Identify which cell holds the provided text, then report its [x, y] central coordinate. 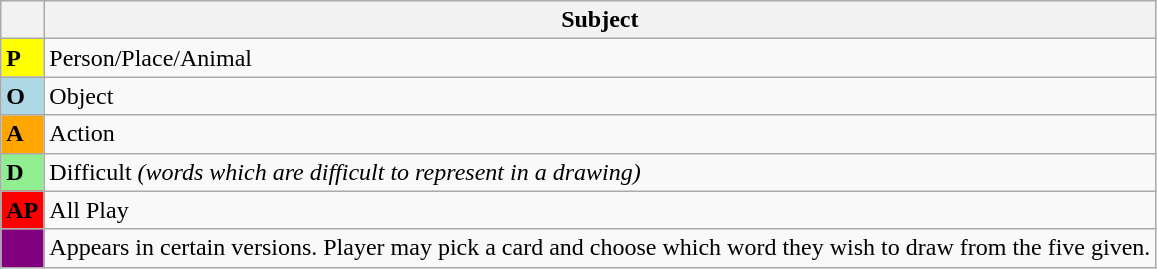
Person/Place/Animal [600, 58]
A [22, 134]
Object [600, 96]
Difficult (words which are difficult to represent in a drawing) [600, 172]
Subject [600, 20]
All Play [600, 210]
Action [600, 134]
AP [22, 210]
P [22, 58]
D [22, 172]
O [22, 96]
Appears in certain versions. Player may pick a card and choose which word they wish to draw from the five given. [600, 248]
